Provide the (x, y) coordinate of the cell's center where the given text is located.  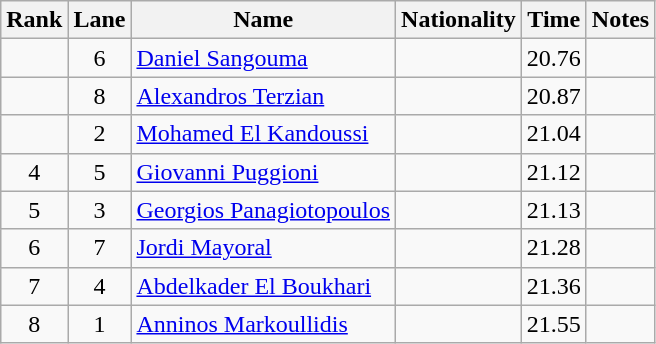
Mohamed El Kandoussi (264, 134)
21.04 (554, 134)
21.28 (554, 248)
Nationality (459, 20)
Giovanni Puggioni (264, 172)
3 (100, 210)
Anninos Markoullidis (264, 324)
Rank (34, 20)
2 (100, 134)
21.12 (554, 172)
Jordi Mayoral (264, 248)
Notes (620, 20)
Name (264, 20)
21.55 (554, 324)
Time (554, 20)
Georgios Panagiotopoulos (264, 210)
21.36 (554, 286)
1 (100, 324)
20.87 (554, 96)
Lane (100, 20)
21.13 (554, 210)
Abdelkader El Boukhari (264, 286)
Alexandros Terzian (264, 96)
Daniel Sangouma (264, 58)
20.76 (554, 58)
